Scan for the cell matching the given text and deliver its [X, Y] coordinate at center. 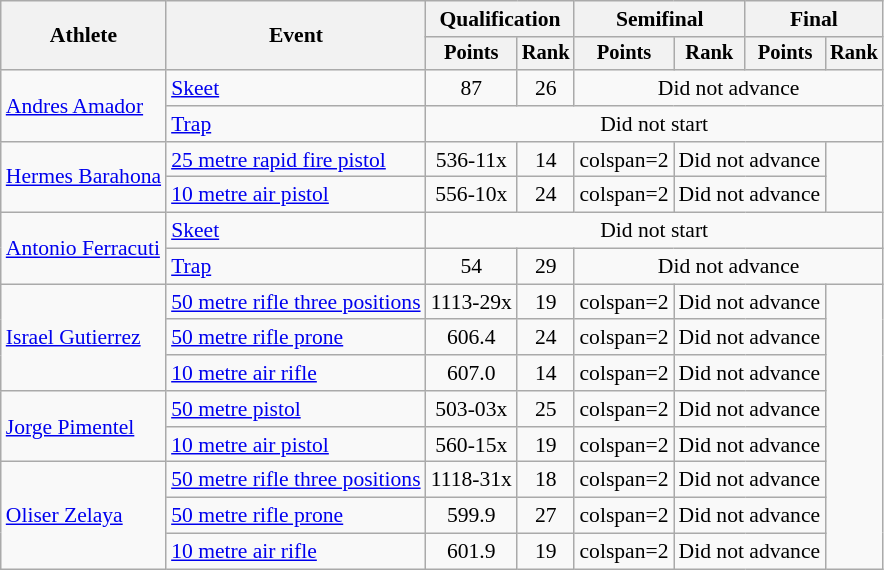
606.4 [472, 338]
607.0 [472, 373]
560-15x [472, 445]
Andres Amador [84, 106]
Qualification [500, 19]
536-11x [472, 160]
599.9 [472, 516]
503-03x [472, 409]
Athlete [84, 36]
Final [814, 19]
Hermes Barahona [84, 178]
29 [546, 267]
25 metre rapid fire pistol [296, 160]
1118-31x [472, 480]
18 [546, 480]
Event [296, 36]
27 [546, 516]
Oliser Zelaya [84, 516]
1113-29x [472, 302]
54 [472, 267]
Antonio Ferracuti [84, 248]
26 [546, 88]
50 metre pistol [296, 409]
556-10x [472, 195]
Semifinal [660, 19]
Jorge Pimentel [84, 426]
Israel Gutierrez [84, 338]
25 [546, 409]
601.9 [472, 552]
87 [472, 88]
